Capture the cell that displays the provided text and extract its [x, y] central coordinate. 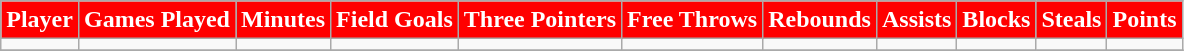
Rebounds [820, 20]
Steals [1072, 20]
Games Played [156, 20]
Free Throws [692, 20]
Minutes [284, 20]
Assists [916, 20]
Blocks [996, 20]
Three Pointers [540, 20]
Player [40, 20]
Field Goals [395, 20]
Points [1144, 20]
